Detect which cell encompasses the target text, then output its (X, Y) center coordinate. 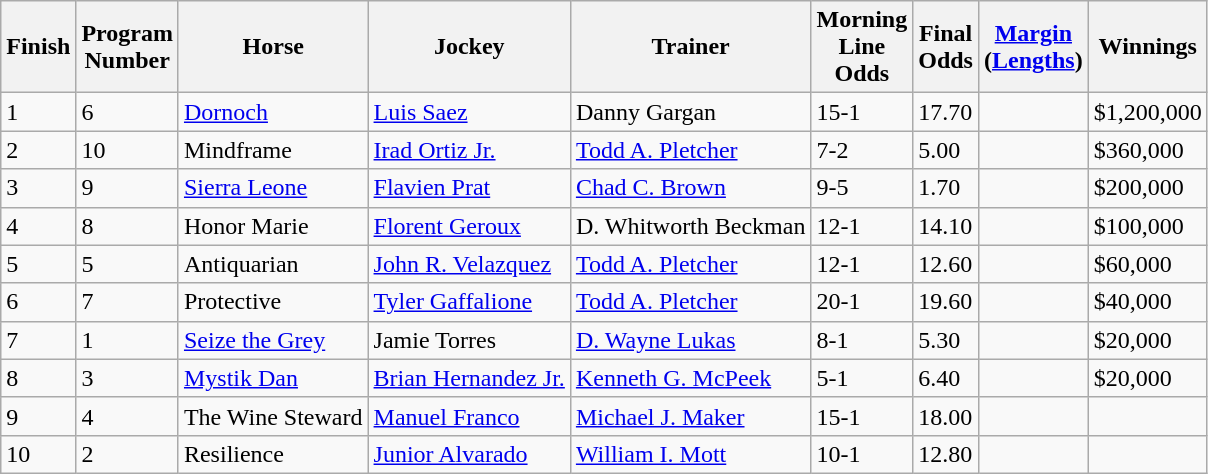
Kenneth G. McPeek (690, 378)
Brian Hernandez Jr. (469, 378)
Finish (38, 47)
1.70 (946, 188)
Junior Alvarado (469, 454)
Flavien Prat (469, 188)
Manuel Franco (469, 416)
MorningLineOdds (862, 47)
Luis Saez (469, 112)
$1,200,000 (1148, 112)
Chad C. Brown (690, 188)
Sierra Leone (273, 188)
18.00 (946, 416)
12.80 (946, 454)
Irad Ortiz Jr. (469, 150)
FinalOdds (946, 47)
$40,000 (1148, 302)
Jamie Torres (469, 340)
Antiquarian (273, 264)
12.60 (946, 264)
Dornoch (273, 112)
7-2 (862, 150)
Tyler Gaffalione (469, 302)
5.30 (946, 340)
Michael J. Maker (690, 416)
The Wine Steward (273, 416)
Seize the Grey (273, 340)
D. Whitworth Beckman (690, 226)
Resilience (273, 454)
ProgramNumber (128, 47)
Jockey (469, 47)
20-1 (862, 302)
Danny Gargan (690, 112)
Florent Geroux (469, 226)
17.70 (946, 112)
Mystik Dan (273, 378)
Trainer (690, 47)
8-1 (862, 340)
William I. Mott (690, 454)
14.10 (946, 226)
$100,000 (1148, 226)
10-1 (862, 454)
Honor Marie (273, 226)
Winnings (1148, 47)
$200,000 (1148, 188)
Protective (273, 302)
D. Wayne Lukas (690, 340)
9-5 (862, 188)
5-1 (862, 378)
19.60 (946, 302)
6.40 (946, 378)
5.00 (946, 150)
Horse (273, 47)
Mindframe (273, 150)
$60,000 (1148, 264)
Margin(Lengths) (1033, 47)
$360,000 (1148, 150)
John R. Velazquez (469, 264)
